Locate the cell with the specified text and output its (X, Y) center coordinate. 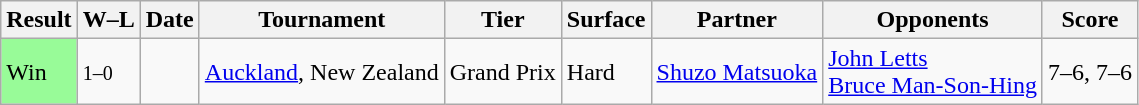
John Letts Bruce Man-Son-Hing (933, 72)
Tier (502, 20)
Auckland, New Zealand (322, 72)
Shuzo Matsuoka (737, 72)
7–6, 7–6 (1090, 72)
Opponents (933, 20)
Tournament (322, 20)
Date (170, 20)
Score (1090, 20)
Result (39, 20)
Partner (737, 20)
Win (39, 72)
W–L (108, 20)
Grand Prix (502, 72)
1–0 (108, 72)
Hard (606, 72)
Surface (606, 20)
